Return the [X, Y] coordinate for the center point of the cell that contains the specified text.  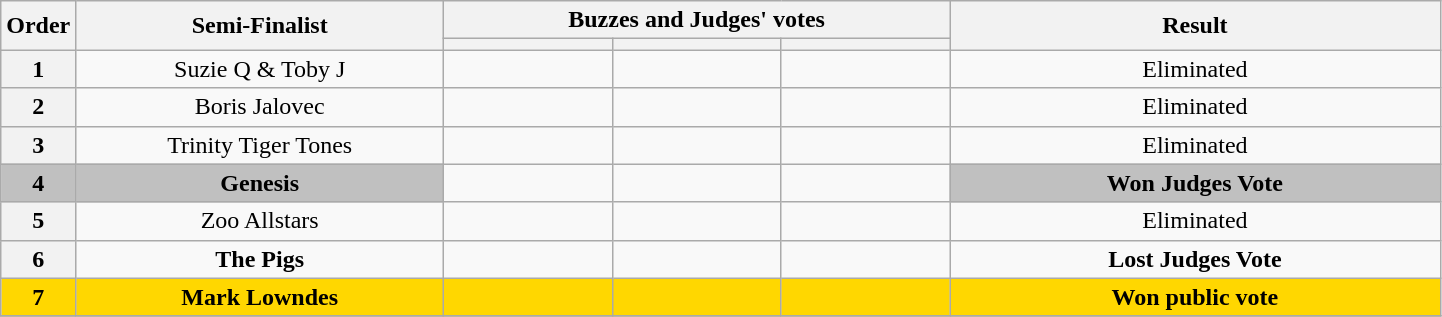
Boris Jalovec [260, 107]
Won public vote [1196, 297]
Result [1196, 26]
Trinity Tiger Tones [260, 145]
Suzie Q & Toby J [260, 69]
7 [38, 297]
3 [38, 145]
Buzzes and Judges' votes [697, 20]
Mark Lowndes [260, 297]
Lost Judges Vote [1196, 259]
Won Judges Vote [1196, 183]
6 [38, 259]
The Pigs [260, 259]
Semi-Finalist [260, 26]
5 [38, 221]
1 [38, 69]
Genesis [260, 183]
4 [38, 183]
Zoo Allstars [260, 221]
2 [38, 107]
Order [38, 26]
